Search for the cell housing the specified text and yield its (X, Y) center coordinate. 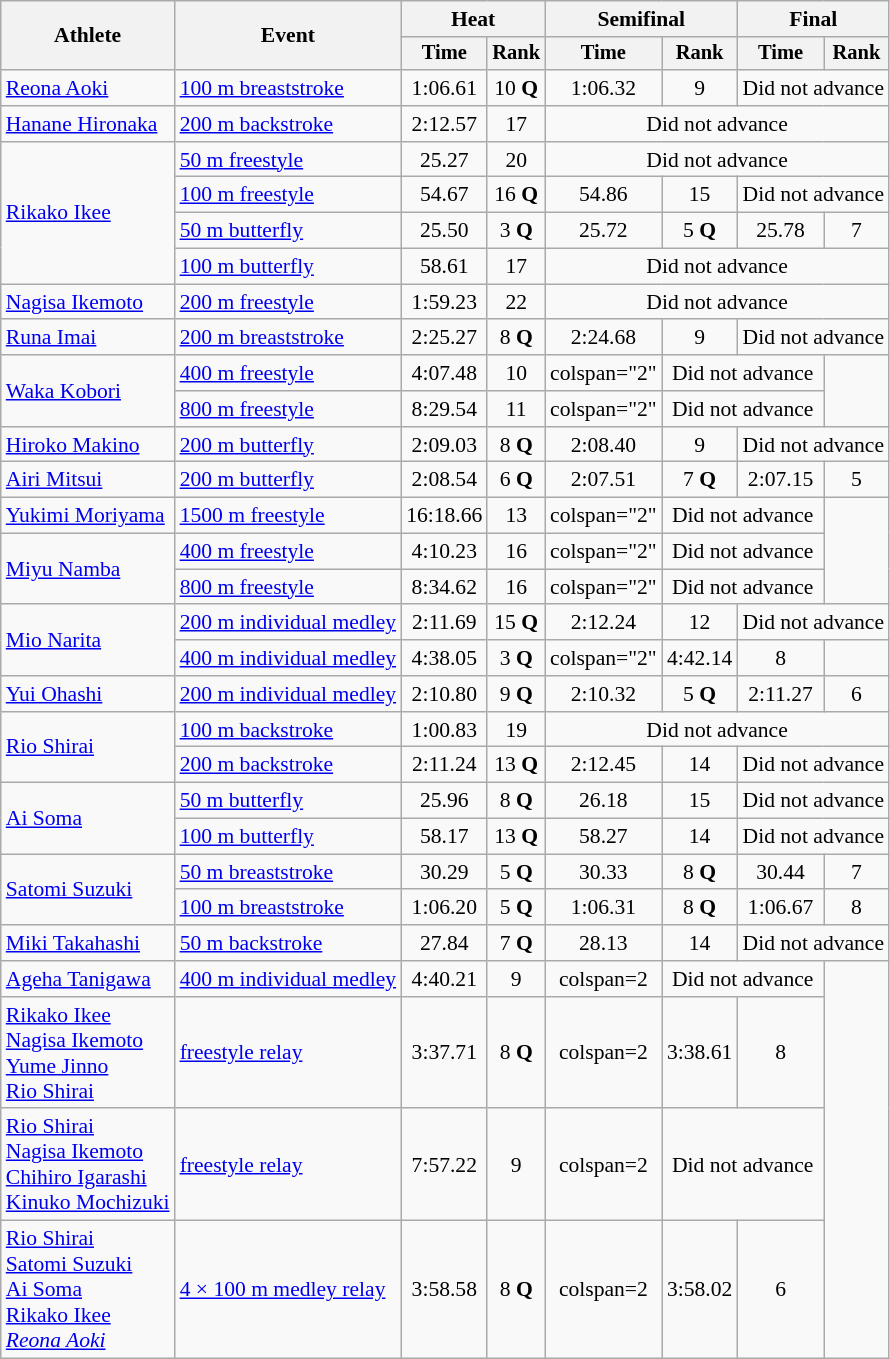
Ageha Tanigawa (88, 979)
3:37.71 (444, 1053)
4:38.05 (444, 658)
Semifinal (641, 19)
Heat (473, 19)
2:08.54 (444, 480)
Athlete (88, 36)
2:12.57 (444, 124)
Rio Shirai Nagisa IkemotoChihiro Igarashi Kinuko Mochizuki (88, 1165)
25.96 (444, 801)
Waka Kobori (88, 390)
7:57.22 (444, 1165)
9 Q (516, 694)
25.78 (780, 231)
2:09.03 (444, 445)
30.33 (604, 872)
4 × 100 m medley relay (288, 1290)
3:38.61 (700, 1053)
2:10.32 (604, 694)
30.44 (780, 872)
30.29 (444, 872)
2:07.15 (780, 480)
4:42.14 (700, 658)
Nagisa Ikemoto (88, 302)
1:06.61 (444, 88)
1:06.20 (444, 908)
27.84 (444, 943)
Final (813, 19)
Miki Takahashi (88, 943)
200 m breaststroke (288, 338)
Rikako Ikee (88, 213)
22 (516, 302)
2:25.27 (444, 338)
25.50 (444, 231)
1:06.31 (604, 908)
Yukimi Moriyama (88, 516)
16:18.66 (444, 516)
1500 m freestyle (288, 516)
Mio Narita (88, 640)
Satomi Suzuki (88, 890)
12 (700, 623)
Ai Soma (88, 818)
54.67 (444, 195)
1:06.32 (604, 88)
15 Q (516, 623)
8:29.54 (444, 409)
Rikako Ikee Nagisa Ikemoto Yume Jinno Rio Shirai (88, 1053)
50 m breaststroke (288, 872)
10 Q (516, 88)
2:12.45 (604, 765)
26.18 (604, 801)
3:58.02 (700, 1290)
11 (516, 409)
100 m freestyle (288, 195)
5 (856, 480)
Event (288, 36)
58.17 (444, 837)
8:34.62 (444, 587)
58.27 (604, 837)
25.72 (604, 231)
Hanane Hironaka (88, 124)
100 m backstroke (288, 730)
2:11.24 (444, 765)
Reona Aoki (88, 88)
2:24.68 (604, 338)
Rio Shirai Satomi Suzuki Ai SomaRikako IkeeReona Aoki (88, 1290)
1:06.67 (780, 908)
2:08.40 (604, 445)
2:11.27 (780, 694)
200 m freestyle (288, 302)
2:07.51 (604, 480)
Hiroko Makino (88, 445)
6 Q (516, 480)
2:12.24 (604, 623)
50 m freestyle (288, 160)
Runa Imai (88, 338)
54.86 (604, 195)
25.27 (444, 160)
10 (516, 373)
13 (516, 516)
1:59.23 (444, 302)
20 (516, 160)
2:10.80 (444, 694)
Airi Mitsui (88, 480)
4:10.23 (444, 552)
4:40.21 (444, 979)
50 m backstroke (288, 943)
19 (516, 730)
Miyu Namba (88, 570)
Yui Ohashi (88, 694)
28.13 (604, 943)
4:07.48 (444, 373)
2:11.69 (444, 623)
Rio Shirai (88, 748)
1:00.83 (444, 730)
16 Q (516, 195)
58.61 (444, 267)
3:58.58 (444, 1290)
